Provide the (X, Y) coordinate of the cell's center where the given text is located.  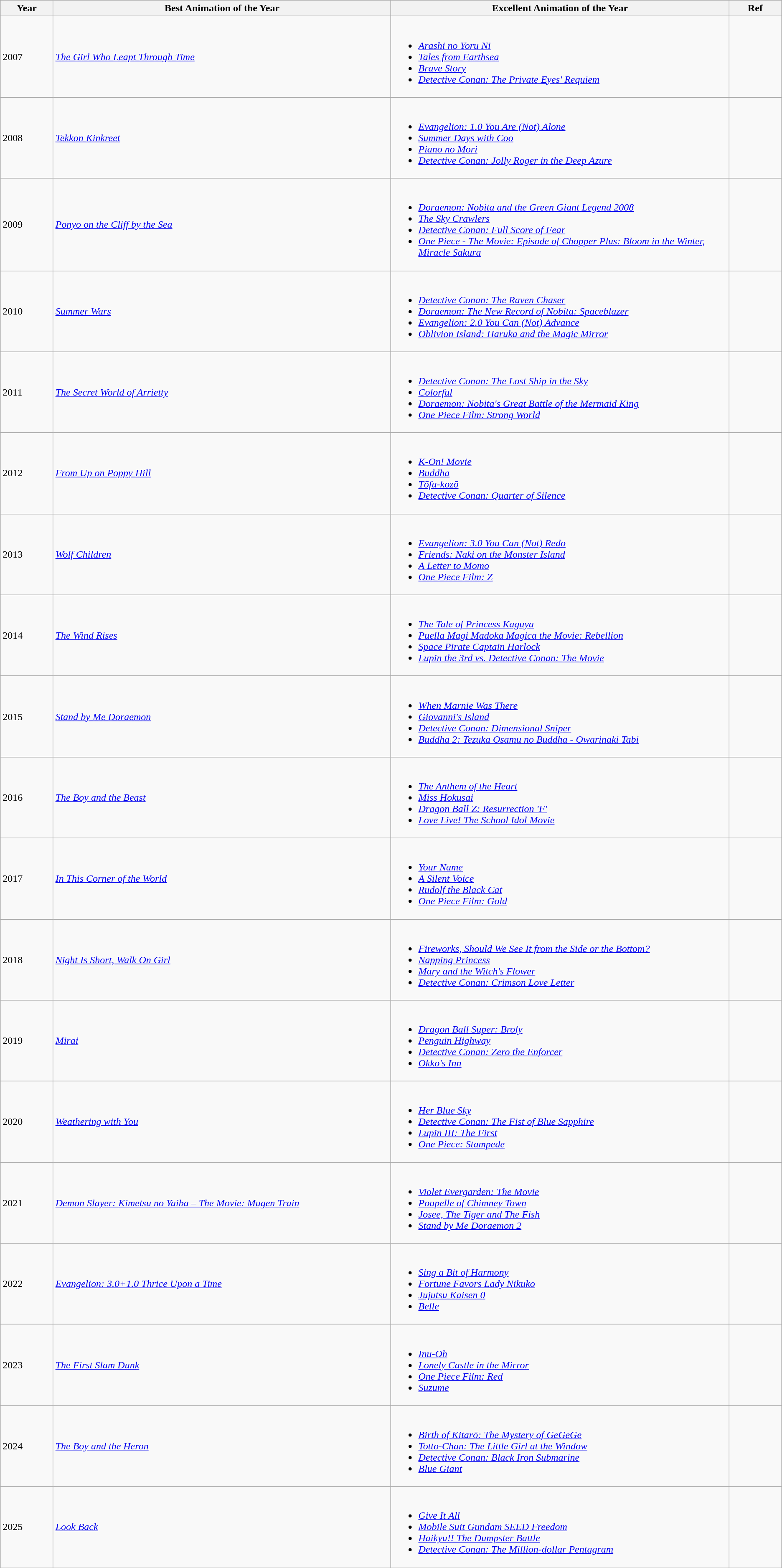
2007 (27, 57)
Violet Evergarden: The MoviePoupelle of Chimney TownJosee, The Tiger and The FishStand by Me Doraemon 2 (560, 1203)
Sing a Bit of HarmonyFortune Favors Lady NikukoJujutsu Kaisen 0Belle (560, 1284)
The Girl Who Leapt Through Time (222, 57)
2025 (27, 1527)
Arashi no Yoru NiTales from EarthseaBrave StoryDetective Conan: The Private Eyes' Requiem (560, 57)
2020 (27, 1122)
From Up on Poppy Hill (222, 473)
Year (27, 8)
Summer Wars (222, 311)
2022 (27, 1284)
2011 (27, 392)
Birth of Kitarō: The Mystery of GeGeGeTotto-Chan: The Little Girl at the WindowDetective Conan: Black Iron SubmarineBlue Giant (560, 1446)
The Wind Rises (222, 635)
Stand by Me Doraemon (222, 716)
2012 (27, 473)
The Secret World of Arrietty (222, 392)
2013 (27, 554)
Mirai (222, 1041)
Tekkon Kinkreet (222, 138)
Night Is Short, Walk On Girl (222, 959)
The First Slam Dunk (222, 1365)
Her Blue SkyDetective Conan: The Fist of Blue SapphireLupin III: The FirstOne Piece: Stampede (560, 1122)
2019 (27, 1041)
2023 (27, 1365)
In This Corner of the World (222, 878)
Fireworks, Should We See It from the Side or the Bottom?Napping PrincessMary and the Witch's FlowerDetective Conan: Crimson Love Letter (560, 959)
The Boy and the Heron (222, 1446)
Ponyo on the Cliff by the Sea (222, 225)
2009 (27, 225)
2010 (27, 311)
Give It AllMobile Suit Gundam SEED FreedomHaikyu!! The Dumpster BattleDetective Conan: The Million-dollar Pentagram (560, 1527)
2015 (27, 716)
Excellent Animation of the Year (560, 8)
Demon Slayer: Kimetsu no Yaiba – The Movie: Mugen Train (222, 1203)
2014 (27, 635)
2024 (27, 1446)
Evangelion: 3.0 You Can (Not) RedoFriends: Naki on the Monster IslandA Letter to MomoOne Piece Film: Z (560, 554)
Weathering with You (222, 1122)
Wolf Children (222, 554)
Your NameA Silent VoiceRudolf the Black CatOne Piece Film: Gold (560, 878)
Look Back (222, 1527)
Best Animation of the Year (222, 8)
2017 (27, 878)
The Boy and the Beast (222, 797)
2016 (27, 797)
Evangelion: 1.0 You Are (Not) AloneSummer Days with CooPiano no MoriDetective Conan: Jolly Roger in the Deep Azure (560, 138)
2021 (27, 1203)
The Tale of Princess KaguyaPuella Magi Madoka Magica the Movie: RebellionSpace Pirate Captain HarlockLupin the 3rd vs. Detective Conan: The Movie (560, 635)
2008 (27, 138)
Ref (755, 8)
Inu-OhLonely Castle in the MirrorOne Piece Film: RedSuzume (560, 1365)
2018 (27, 959)
K-On! MovieBuddhaTōfu-kozōDetective Conan: Quarter of Silence (560, 473)
Evangelion: 3.0+1.0 Thrice Upon a Time (222, 1284)
When Marnie Was ThereGiovanni's IslandDetective Conan: Dimensional SniperBuddha 2: Tezuka Osamu no Buddha - Owarinaki Tabi (560, 716)
Dragon Ball Super: BrolyPenguin HighwayDetective Conan: Zero the EnforcerOkko's Inn (560, 1041)
The Anthem of the HeartMiss HokusaiDragon Ball Z: Resurrection 'F'Love Live! The School Idol Movie (560, 797)
Detective Conan: The Lost Ship in the SkyColorfulDoraemon: Nobita's Great Battle of the Mermaid KingOne Piece Film: Strong World (560, 392)
